Capture the cell that displays the provided text and extract its (X, Y) central coordinate. 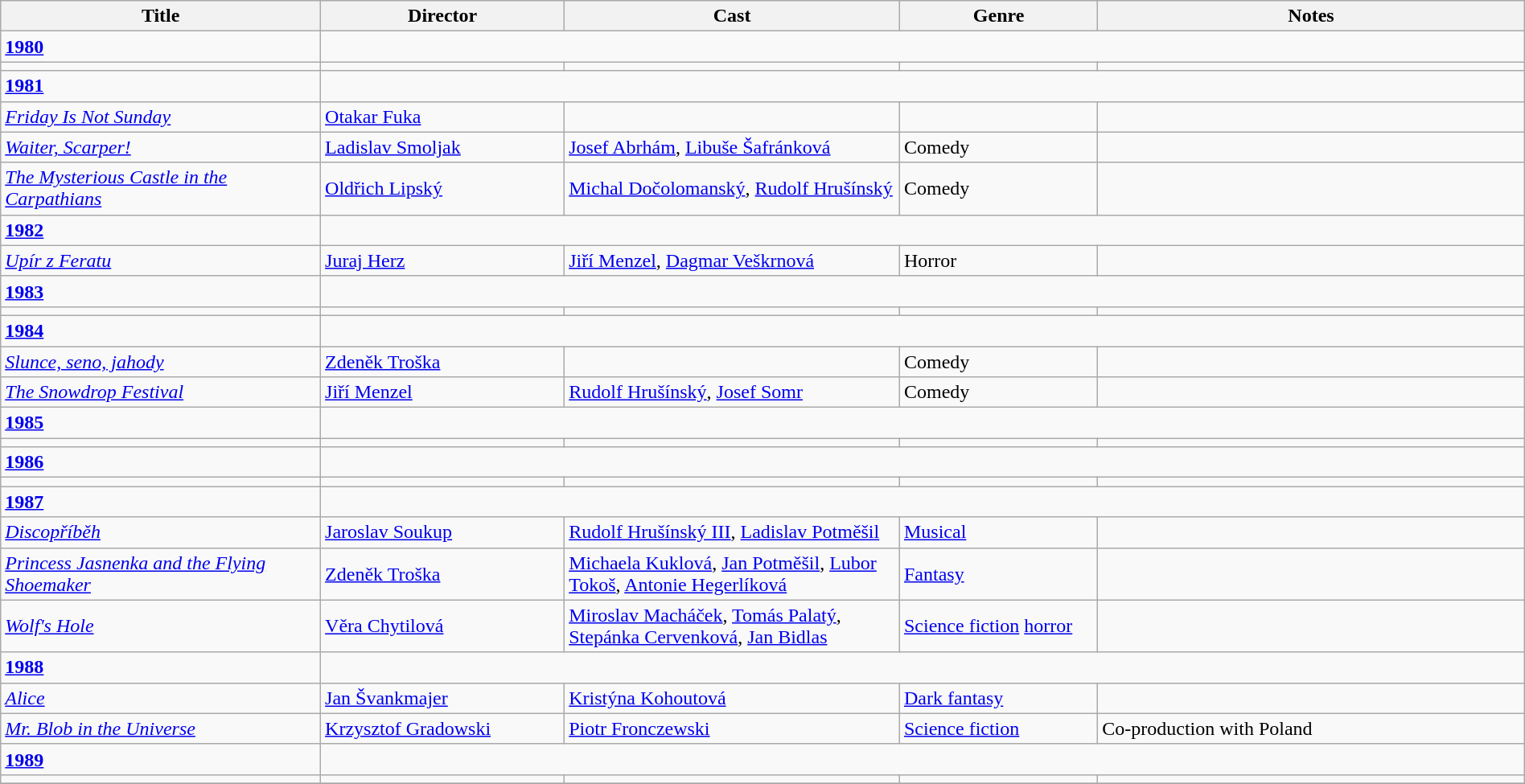
Věra Chytilová (442, 626)
Michal Dočolomanský, Rudolf Hrušínský (732, 188)
1985 (161, 423)
Science fiction (998, 729)
Co-production with Poland (1311, 729)
1989 (161, 759)
Miroslav Macháček, Tomás Palatý, Stepánka Cervenková, Jan Bidlas (732, 626)
1980 (161, 47)
Cast (732, 16)
Rudolf Hrušínský III, Ladislav Potměšil (732, 532)
1986 (161, 462)
Juraj Herz (442, 261)
1988 (161, 667)
Waiter, Scarper! (161, 147)
1984 (161, 330)
Notes (1311, 16)
Discopříběh (161, 532)
Science fiction horror (998, 626)
1983 (161, 291)
Rudolf Hrušínský, Josef Somr (732, 392)
Fantasy (998, 574)
Krzysztof Gradowski (442, 729)
Friday Is Not Sunday (161, 117)
Oldřich Lipský (442, 188)
Slunce, seno, jahody (161, 361)
The Snowdrop Festival (161, 392)
Dark fantasy (998, 698)
Kristýna Kohoutová (732, 698)
Wolf's Hole (161, 626)
1982 (161, 230)
Princess Jasnenka and the Flying Shoemaker (161, 574)
Jan Švankmajer (442, 698)
Horror (998, 261)
The Mysterious Castle in the Carpathians (161, 188)
Jiří Menzel (442, 392)
Genre (998, 16)
Ladislav Smoljak (442, 147)
Josef Abrhám, Libuše Šafránková (732, 147)
Musical (998, 532)
Upír z Feratu (161, 261)
Jaroslav Soukup (442, 532)
Director (442, 16)
Michaela Kuklová, Jan Potměšil, Lubor Tokoš, Antonie Hegerlíková (732, 574)
Mr. Blob in the Universe (161, 729)
1981 (161, 86)
Alice (161, 698)
1987 (161, 502)
Piotr Fronczewski (732, 729)
Otakar Fuka (442, 117)
Jiří Menzel, Dagmar Veškrnová (732, 261)
Title (161, 16)
